Output the [X, Y] coordinate of the center of the cell containing the given text.  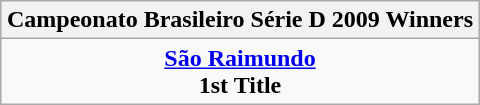
São Raimundo 1st Title [240, 72]
Campeonato Brasileiro Série D 2009 Winners [240, 20]
